Provide the [X, Y] coordinate of the cell's center where the given text is located.  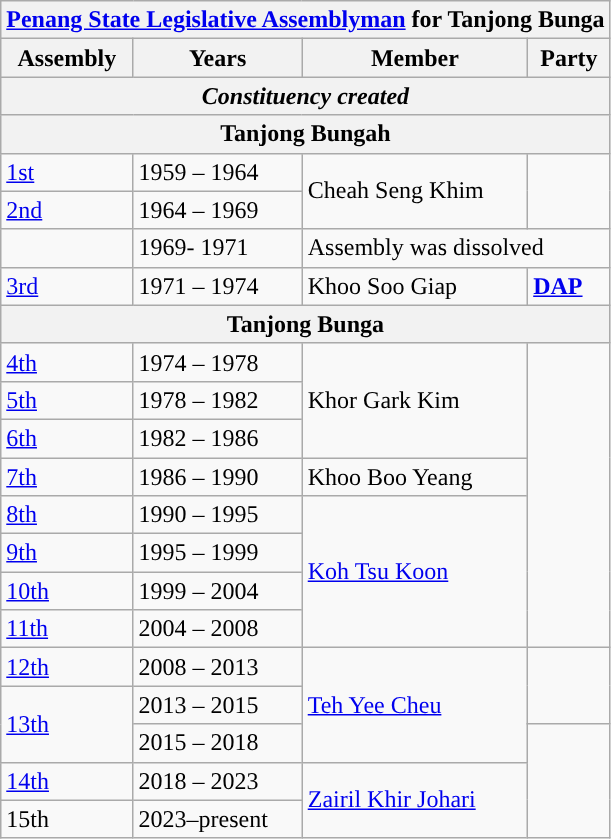
1969- 1971 [218, 248]
1999 – 2004 [218, 591]
Khoo Boo Yeang [414, 477]
12th [67, 667]
Khoo Soo Giap [414, 286]
2008 – 2013 [218, 667]
7th [67, 477]
1986 – 1990 [218, 477]
Tanjong Bungah [306, 134]
Constituency created [306, 96]
10th [67, 591]
Tanjong Bunga [306, 324]
Party [569, 58]
1995 – 1999 [218, 553]
1982 – 1986 [218, 438]
Khor Gark Kim [414, 400]
3rd [67, 286]
1964 – 1969 [218, 210]
8th [67, 515]
2015 – 2018 [218, 743]
Teh Yee Cheu [414, 705]
1978 – 1982 [218, 400]
Assembly [67, 58]
Years [218, 58]
DAP [569, 286]
4th [67, 362]
2nd [67, 210]
9th [67, 553]
Member [414, 58]
6th [67, 438]
Assembly was dissolved [456, 248]
Penang State Legislative Assemblyman for Tanjong Bunga [306, 20]
Koh Tsu Koon [414, 572]
1974 – 1978 [218, 362]
5th [67, 400]
1st [67, 172]
2018 – 2023 [218, 781]
1959 – 1964 [218, 172]
1990 – 1995 [218, 515]
Cheah Seng Khim [414, 191]
2023–present [218, 819]
2004 – 2008 [218, 629]
15th [67, 819]
13th [67, 724]
2013 – 2015 [218, 705]
Zairil Khir Johari [414, 800]
11th [67, 629]
14th [67, 781]
1971 – 1974 [218, 286]
